Provide the (X, Y) coordinate of the cell's center where the given text is located.  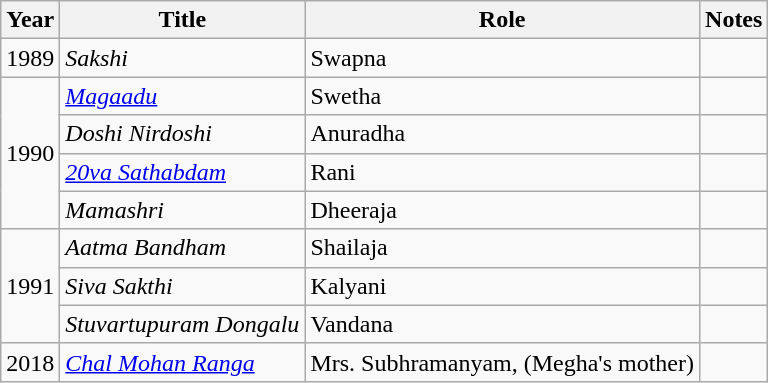
Dheeraja (502, 210)
2018 (30, 362)
Title (182, 20)
Mamashri (182, 210)
1990 (30, 153)
Doshi Nirdoshi (182, 134)
Swapna (502, 58)
Siva Sakthi (182, 286)
Sakshi (182, 58)
Notes (734, 20)
20va Sathabdam (182, 172)
1989 (30, 58)
Aatma Bandham (182, 248)
Vandana (502, 324)
Stuvartupuram Dongalu (182, 324)
Rani (502, 172)
Chal Mohan Ranga (182, 362)
Year (30, 20)
Magaadu (182, 96)
Kalyani (502, 286)
1991 (30, 286)
Shailaja (502, 248)
Mrs. Subhramanyam, (Megha's mother) (502, 362)
Swetha (502, 96)
Role (502, 20)
Anuradha (502, 134)
